Provide the [X, Y] coordinate of the cell's center where the given text is located.  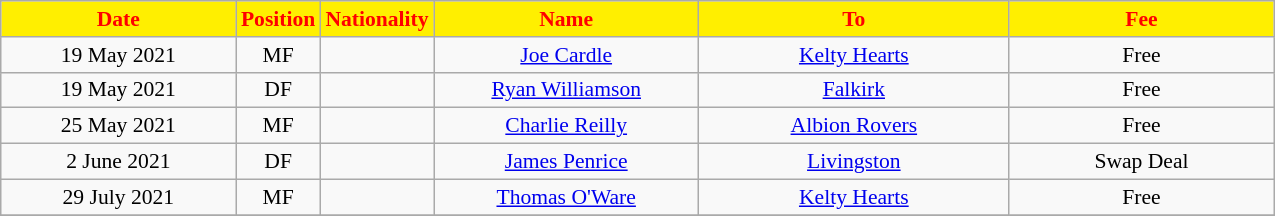
Nationality [376, 19]
Position [278, 19]
Date [118, 19]
To [854, 19]
29 July 2021 [118, 197]
Albion Rovers [854, 126]
Falkirk [854, 90]
2 June 2021 [118, 162]
James Penrice [566, 162]
Livingston [854, 162]
25 May 2021 [118, 126]
Joe Cardle [566, 55]
Charlie Reilly [566, 126]
Fee [1142, 19]
Swap Deal [1142, 162]
Name [566, 19]
Thomas O'Ware [566, 197]
Ryan Williamson [566, 90]
